Provide the (x, y) coordinate of the cell's center where the given text is located.  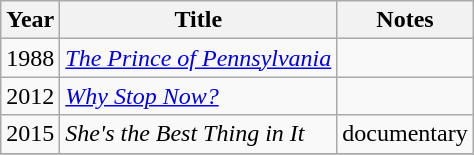
Title (198, 20)
Year (30, 20)
2015 (30, 134)
Notes (405, 20)
Why Stop Now? (198, 96)
The Prince of Pennsylvania (198, 58)
documentary (405, 134)
She's the Best Thing in It (198, 134)
2012 (30, 96)
1988 (30, 58)
